Return (x, y) of the center of cell containing provided text 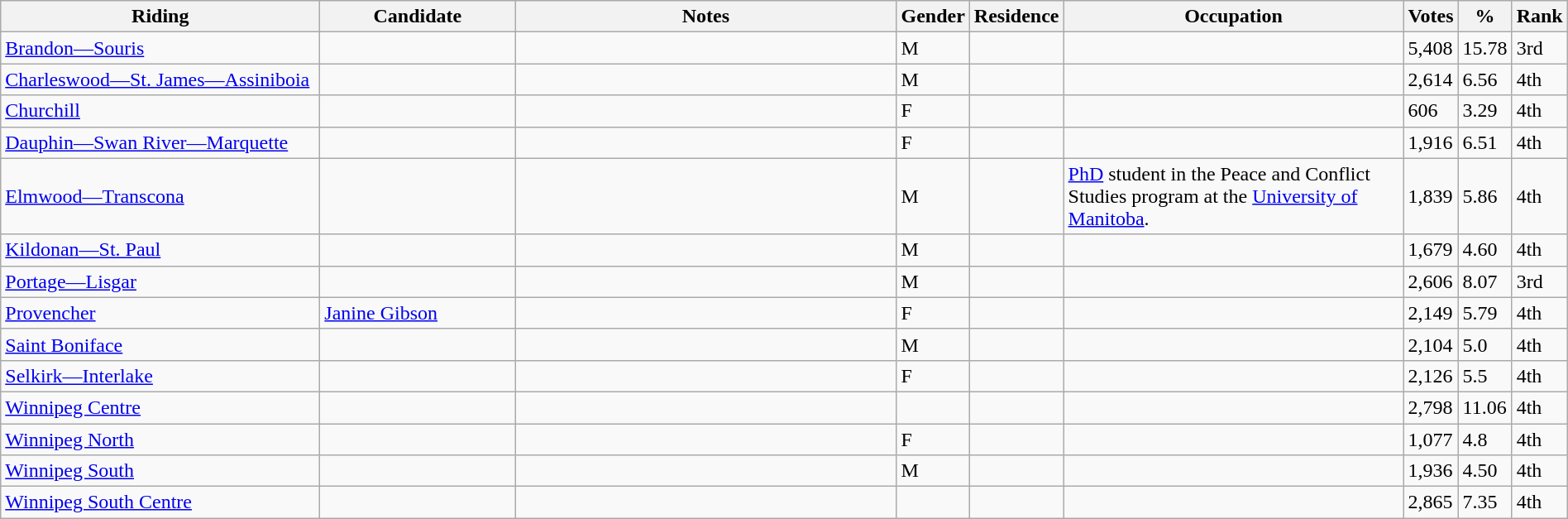
Residence (1016, 17)
% (1485, 17)
Gender (933, 17)
Winnipeg Centre (160, 407)
11.06 (1485, 407)
5.5 (1485, 376)
Charleswood—St. James—Assiniboia (160, 79)
5.86 (1485, 196)
Riding (160, 17)
15.78 (1485, 48)
Churchill (160, 111)
Saint Boniface (160, 344)
4.8 (1485, 440)
6.56 (1485, 79)
Kildonan—St. Paul (160, 250)
Winnipeg North (160, 440)
606 (1431, 111)
Winnipeg South Centre (160, 502)
1,936 (1431, 471)
Votes (1431, 17)
2,126 (1431, 376)
Janine Gibson (418, 313)
2,104 (1431, 344)
1,679 (1431, 250)
2,606 (1431, 281)
Notes (706, 17)
1,916 (1431, 142)
2,614 (1431, 79)
7.35 (1485, 502)
PhD student in the Peace and Conflict Studies program at the University of Manitoba. (1234, 196)
2,149 (1431, 313)
2,798 (1431, 407)
3.29 (1485, 111)
Occupation (1234, 17)
6.51 (1485, 142)
1,839 (1431, 196)
8.07 (1485, 281)
Elmwood—Transcona (160, 196)
Winnipeg South (160, 471)
Provencher (160, 313)
Brandon—Souris (160, 48)
4.60 (1485, 250)
5,408 (1431, 48)
Dauphin—Swan River—Marquette (160, 142)
Selkirk—Interlake (160, 376)
2,865 (1431, 502)
5.0 (1485, 344)
4.50 (1485, 471)
5.79 (1485, 313)
1,077 (1431, 440)
Portage—Lisgar (160, 281)
Rank (1540, 17)
Candidate (418, 17)
